Return (X, Y) of the center of cell containing provided text 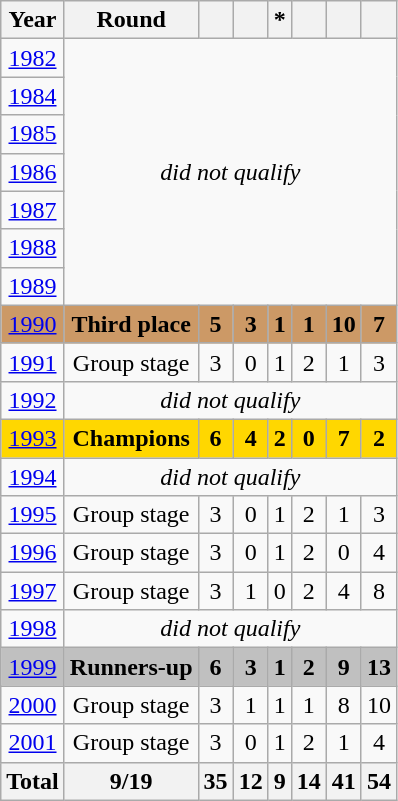
2000 (33, 705)
1992 (33, 400)
5 (216, 324)
1991 (33, 362)
35 (216, 781)
1996 (33, 553)
1986 (33, 172)
1994 (33, 477)
54 (378, 781)
1997 (33, 591)
1988 (33, 248)
Champions (131, 438)
Runners-up (131, 667)
Round (131, 20)
9/19 (131, 781)
* (280, 20)
1993 (33, 438)
Total (33, 781)
1987 (33, 210)
41 (344, 781)
1989 (33, 286)
14 (308, 781)
13 (378, 667)
1998 (33, 629)
1995 (33, 515)
1982 (33, 58)
1999 (33, 667)
1984 (33, 96)
Third place (131, 324)
1990 (33, 324)
2001 (33, 743)
1985 (33, 134)
12 (250, 781)
Year (33, 20)
